Return (X, Y) of the center of cell containing provided text 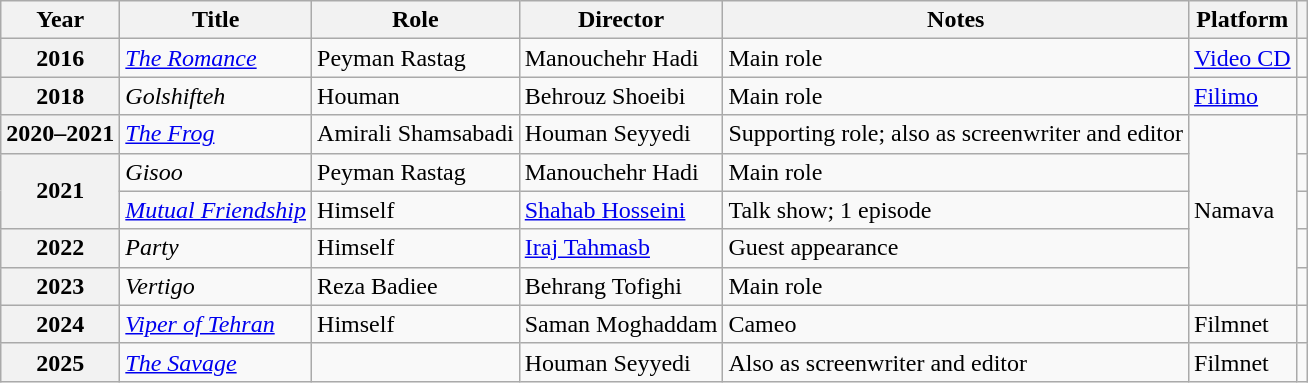
Behrang Tofighi (621, 286)
Gisoo (216, 172)
Talk show; 1 episode (956, 210)
Behrouz Shoeibi (621, 96)
2020–2021 (60, 134)
2025 (60, 362)
The Frog (216, 134)
Role (416, 20)
Title (216, 20)
Reza Badiee (416, 286)
Supporting role; also as screenwriter and editor (956, 134)
The Romance (216, 58)
2024 (60, 324)
Guest appearance (956, 248)
Iraj Tahmasb (621, 248)
Houman (416, 96)
Shahab Hosseini (621, 210)
The Savage (216, 362)
Also as screenwriter and editor (956, 362)
Director (621, 20)
Cameo (956, 324)
Amirali Shamsabadi (416, 134)
Saman Moghaddam (621, 324)
2021 (60, 191)
Platform (1243, 20)
Mutual Friendship (216, 210)
Vertigo (216, 286)
2023 (60, 286)
Namava (1243, 210)
2016 (60, 58)
Notes (956, 20)
2018 (60, 96)
Video CD (1243, 58)
Year (60, 20)
Golshifteh (216, 96)
Viper of Tehran (216, 324)
2022 (60, 248)
Party (216, 248)
Filimo (1243, 96)
